Return [x, y] of the center of cell containing provided text 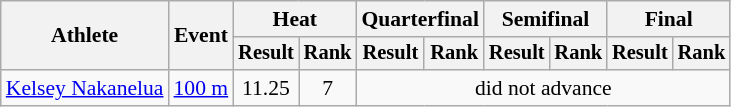
Event [202, 36]
11.25 [266, 88]
Athlete [85, 36]
did not advance [543, 88]
Final [668, 19]
100 m [202, 88]
Quarterfinal [420, 19]
7 [328, 88]
Semifinal [546, 19]
Heat [294, 19]
Kelsey Nakanelua [85, 88]
